Return [x, y] of the center of cell containing provided text 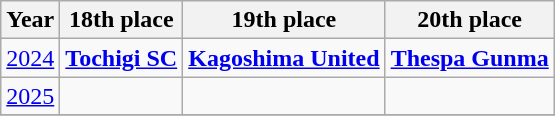
Year [30, 20]
2024 [30, 58]
Thespa Gunma [470, 58]
18th place [122, 20]
2025 [30, 96]
Kagoshima United [284, 58]
Tochigi SC [122, 58]
20th place [470, 20]
19th place [284, 20]
